Determine the [x, y] coordinate at the center of the cell enclosing the given text.  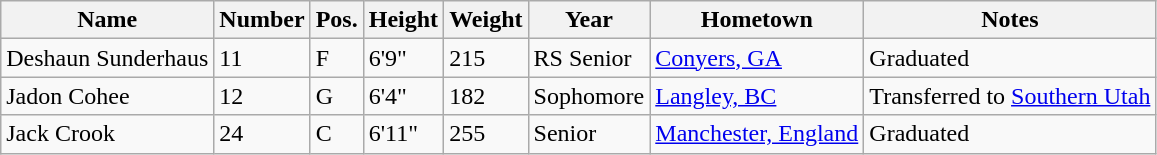
6'11" [403, 134]
Deshaun Sunderhaus [108, 58]
Sophomore [589, 96]
Conyers, GA [757, 58]
Transferred to Southern Utah [1010, 96]
255 [486, 134]
Year [589, 20]
G [336, 96]
Langley, BC [757, 96]
RS Senior [589, 58]
Jack Crook [108, 134]
Name [108, 20]
12 [262, 96]
6'9" [403, 58]
11 [262, 58]
Hometown [757, 20]
Number [262, 20]
Height [403, 20]
6'4" [403, 96]
Jadon Cohee [108, 96]
Senior [589, 134]
Notes [1010, 20]
Manchester, England [757, 134]
182 [486, 96]
Weight [486, 20]
F [336, 58]
24 [262, 134]
215 [486, 58]
C [336, 134]
Pos. [336, 20]
